Output the (X, Y) coordinate of the center of the cell containing the given text.  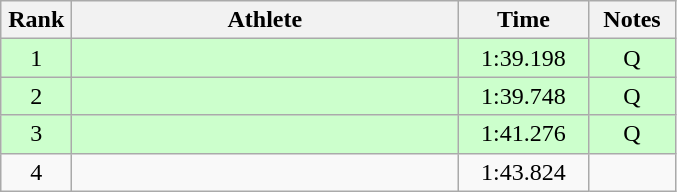
1:39.748 (524, 96)
1:39.198 (524, 58)
1:43.824 (524, 172)
Time (524, 20)
3 (36, 134)
4 (36, 172)
Athlete (265, 20)
Rank (36, 20)
2 (36, 96)
1:41.276 (524, 134)
1 (36, 58)
Notes (632, 20)
